Identify which cell holds the provided text, then report its (X, Y) central coordinate. 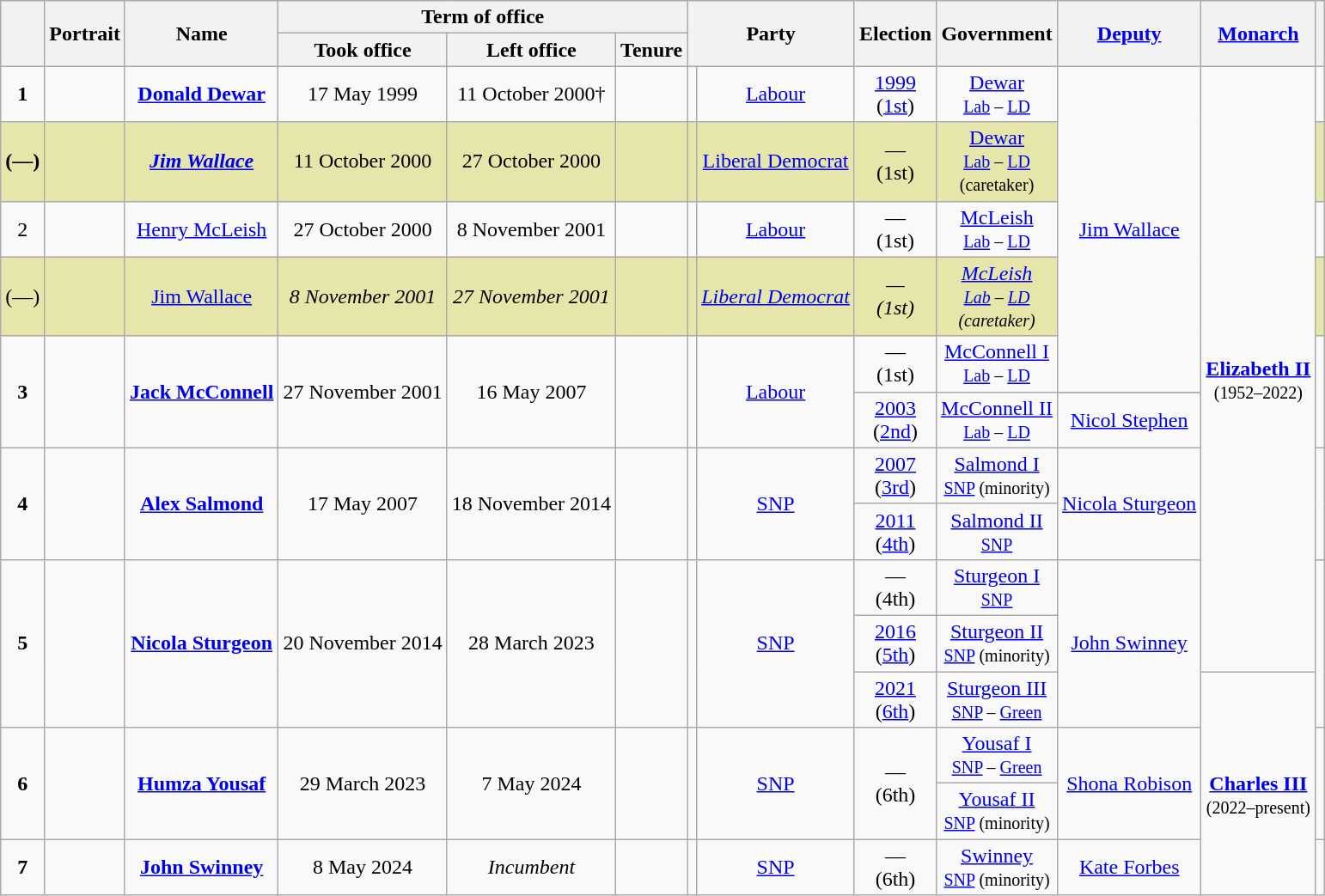
Took office (363, 50)
5 (22, 643)
4 (22, 503)
Jack McConnell (201, 392)
Salmond ISNP (minority) (997, 476)
2003(2nd) (895, 419)
7 May 2024 (531, 783)
Monarch (1258, 34)
8 May 2024 (363, 868)
Name (201, 34)
2007(3rd) (895, 476)
1 (22, 94)
2 (22, 229)
DewarLab – LD(caretaker) (997, 162)
Tenure (651, 50)
Party (772, 34)
Sturgeon ISNP (997, 588)
Incumbent (531, 868)
SwinneySNP (minority) (997, 868)
Sturgeon IIISNP – Green (997, 699)
Deputy (1129, 34)
11 October 2000 (363, 162)
3 (22, 392)
1999(1st) (895, 94)
Government (997, 34)
McConnell ILab – LD (997, 364)
2016(5th) (895, 643)
Left office (531, 50)
28 March 2023 (531, 643)
11 October 2000† (531, 94)
Yousaf IISNP (minority) (997, 811)
McConnell IILab – LD (997, 419)
17 May 1999 (363, 94)
Charles III(2022–present) (1258, 783)
Shona Robison (1129, 783)
20 November 2014 (363, 643)
29 March 2023 (363, 783)
17 May 2007 (363, 503)
Nicol Stephen (1129, 419)
Salmond IISNP (997, 531)
16 May 2007 (531, 392)
Portrait (85, 34)
7 (22, 868)
Kate Forbes (1129, 868)
Donald Dewar (201, 94)
DewarLab – LD (997, 94)
18 November 2014 (531, 503)
6 (22, 783)
Sturgeon IISNP (minority) (997, 643)
2011(4th) (895, 531)
McLeishLab – LD(caretaker) (997, 296)
Term of office (483, 17)
Henry McLeish (201, 229)
Alex Salmond (201, 503)
Election (895, 34)
—(4th) (895, 588)
Elizabeth II(1952–2022) (1258, 369)
Yousaf ISNP – Green (997, 756)
Humza Yousaf (201, 783)
2021(6th) (895, 699)
McLeishLab – LD (997, 229)
